Return the (X, Y) coordinate for the center point of the cell that contains the specified text.  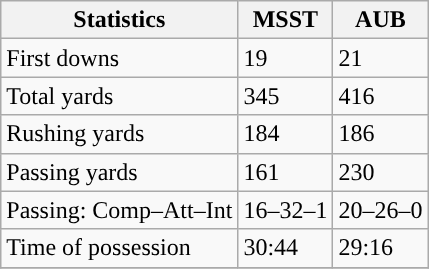
Passing yards (120, 172)
Time of possession (120, 248)
Passing: Comp–Att–Int (120, 210)
MSST (286, 20)
First downs (120, 58)
16–32–1 (286, 210)
30:44 (286, 248)
AUB (380, 20)
184 (286, 134)
416 (380, 96)
161 (286, 172)
19 (286, 58)
345 (286, 96)
20–26–0 (380, 210)
Total yards (120, 96)
21 (380, 58)
230 (380, 172)
186 (380, 134)
29:16 (380, 248)
Statistics (120, 20)
Rushing yards (120, 134)
